Extract the (X, Y) coordinate from the center of the cell holding the provided text.  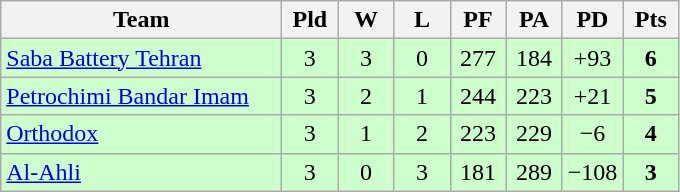
181 (478, 172)
6 (651, 58)
−6 (592, 134)
Petrochimi Bandar Imam (142, 96)
−108 (592, 172)
5 (651, 96)
Pld (310, 20)
PD (592, 20)
PF (478, 20)
Saba Battery Tehran (142, 58)
277 (478, 58)
289 (534, 172)
229 (534, 134)
W (366, 20)
Orthodox (142, 134)
+93 (592, 58)
L (422, 20)
Pts (651, 20)
184 (534, 58)
244 (478, 96)
4 (651, 134)
Team (142, 20)
+21 (592, 96)
PA (534, 20)
Al-Ahli (142, 172)
